Locate the cell with the specified text and output its [X, Y] center coordinate. 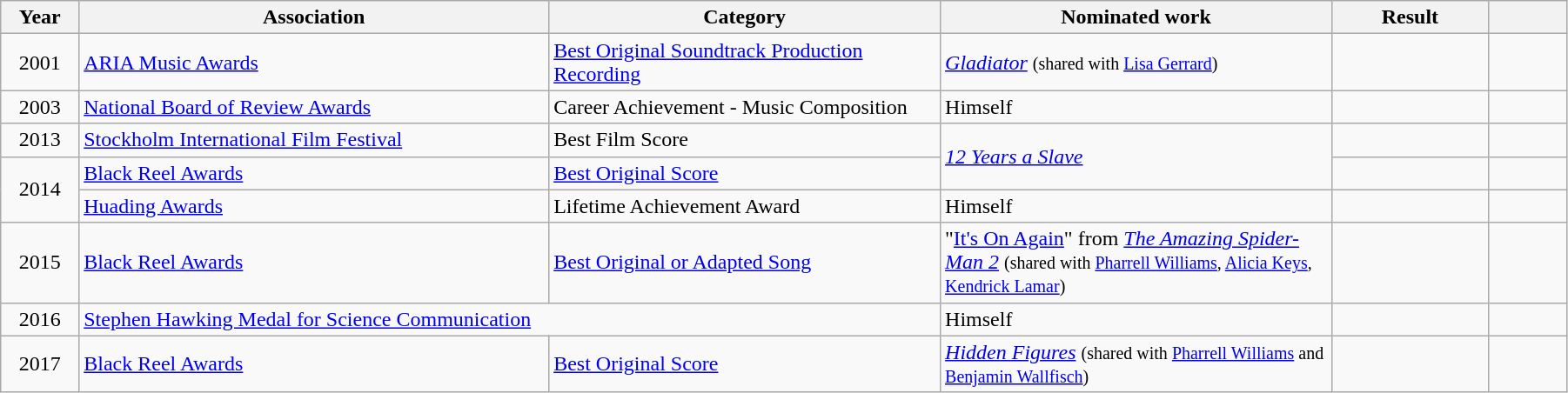
Best Original Soundtrack Production Recording [745, 63]
2001 [40, 63]
Stockholm International Film Festival [314, 140]
Year [40, 17]
Association [314, 17]
2014 [40, 190]
Result [1410, 17]
Career Achievement - Music Composition [745, 107]
Category [745, 17]
Stephen Hawking Medal for Science Communication [510, 319]
Best Film Score [745, 140]
Best Original or Adapted Song [745, 263]
Nominated work [1136, 17]
Huading Awards [314, 206]
2013 [40, 140]
2003 [40, 107]
2017 [40, 363]
"It's On Again" from The Amazing Spider-Man 2 (shared with Pharrell Williams, Alicia Keys, Kendrick Lamar) [1136, 263]
National Board of Review Awards [314, 107]
ARIA Music Awards [314, 63]
Lifetime Achievement Award [745, 206]
2016 [40, 319]
Hidden Figures (shared with Pharrell Williams and Benjamin Wallfisch) [1136, 363]
2015 [40, 263]
12 Years a Slave [1136, 157]
Gladiator (shared with Lisa Gerrard) [1136, 63]
